Extract the (x, y) coordinate from the center of the cell holding the provided text.  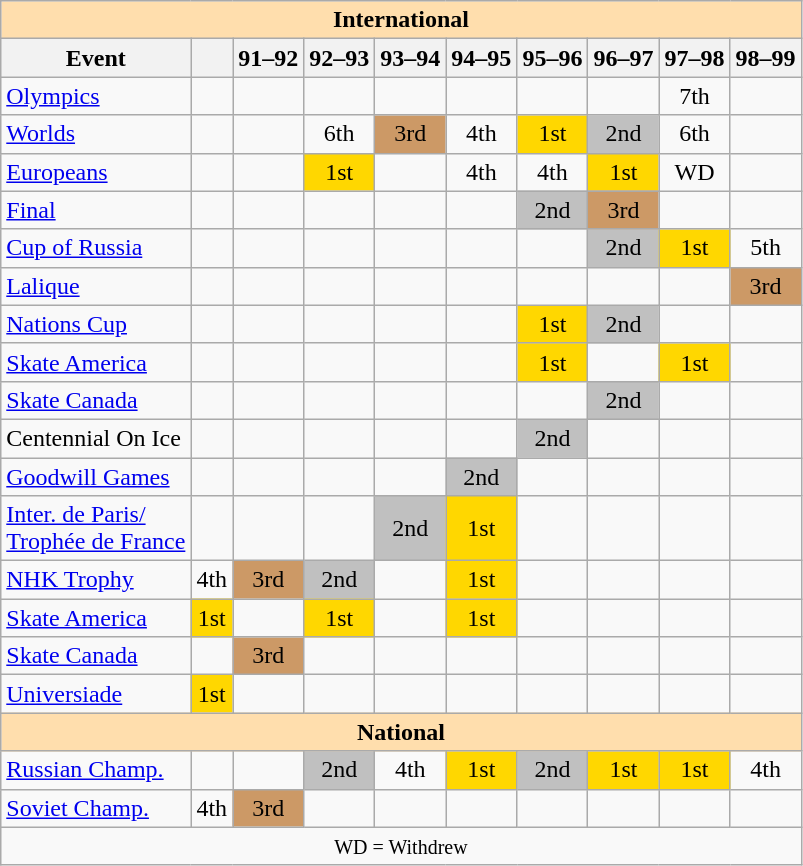
Final (96, 210)
92–93 (340, 58)
Goodwill Games (96, 477)
Worlds (96, 134)
Cup of Russia (96, 248)
Centennial On Ice (96, 438)
97–98 (694, 58)
7th (694, 96)
95–96 (552, 58)
93–94 (410, 58)
Europeans (96, 172)
Soviet Champ. (96, 808)
Russian Champ. (96, 770)
Olympics (96, 96)
Event (96, 58)
National (401, 732)
96–97 (624, 58)
98–99 (766, 58)
Universiade (96, 694)
Inter. de Paris/Trophée de France (96, 528)
International (401, 20)
Nations Cup (96, 324)
WD = Withdrew (401, 846)
94–95 (482, 58)
91–92 (268, 58)
WD (694, 172)
Lalique (96, 286)
NHK Trophy (96, 580)
5th (766, 248)
